Search for the cell housing the specified text and yield its (x, y) center coordinate. 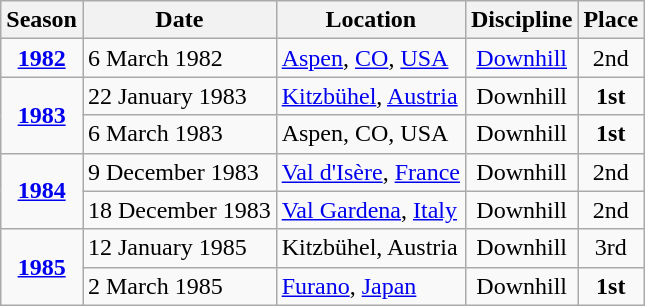
1982 (42, 58)
Location (370, 20)
Season (42, 20)
1984 (42, 191)
2 March 1985 (179, 286)
Val Gardena, Italy (370, 210)
Furano, Japan (370, 286)
Discipline (521, 20)
18 December 1983 (179, 210)
Val d'Isère, France (370, 172)
1985 (42, 267)
Place (611, 20)
22 January 1983 (179, 96)
6 March 1983 (179, 134)
9 December 1983 (179, 172)
12 January 1985 (179, 248)
Date (179, 20)
1983 (42, 115)
6 March 1982 (179, 58)
3rd (611, 248)
